Determine the (X, Y) coordinate at the center of the cell enclosing the given text.  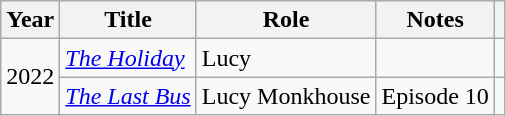
The Holiday (128, 58)
Episode 10 (435, 96)
Lucy (286, 58)
Year (30, 20)
Notes (435, 20)
Role (286, 20)
Title (128, 20)
Lucy Monkhouse (286, 96)
2022 (30, 77)
The Last Bus (128, 96)
